Locate the cell with the specified text and output its (X, Y) center coordinate. 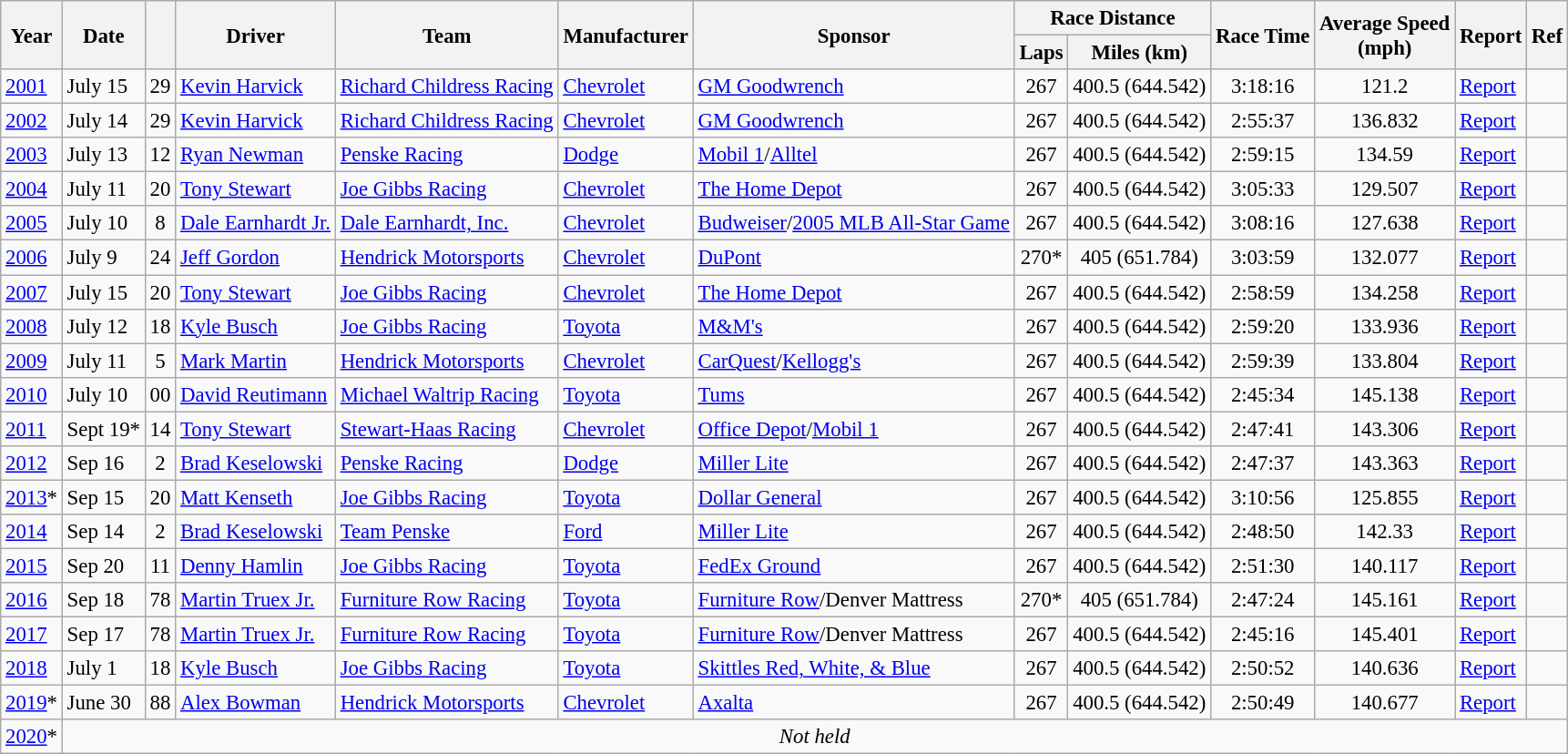
July 1 (104, 668)
143.363 (1385, 464)
3:18:16 (1263, 87)
Ford (626, 532)
145.401 (1385, 635)
145.161 (1385, 600)
2020* (32, 737)
2:59:39 (1263, 361)
Sep 16 (104, 464)
Axalta (854, 703)
2015 (32, 565)
Dale Earnhardt, Inc. (446, 223)
125.855 (1385, 497)
2:47:37 (1263, 464)
121.2 (1385, 87)
2002 (32, 121)
Ryan Newman (256, 155)
Dale Earnhardt Jr. (256, 223)
2:47:41 (1263, 429)
Office Depot/Mobil 1 (854, 429)
133.936 (1385, 326)
Miles (km) (1140, 53)
2:59:15 (1263, 155)
24 (160, 258)
5 (160, 361)
2011 (32, 429)
140.636 (1385, 668)
2:51:30 (1263, 565)
2014 (32, 532)
July 13 (104, 155)
140.677 (1385, 703)
2013* (32, 497)
Sep 14 (104, 532)
127.638 (1385, 223)
Tums (854, 394)
2:48:50 (1263, 532)
2010 (32, 394)
134.59 (1385, 155)
2017 (32, 635)
2:50:49 (1263, 703)
00 (160, 394)
Team Penske (446, 532)
Laps (1042, 53)
Jeff Gordon (256, 258)
July 12 (104, 326)
2:58:59 (1263, 292)
July 9 (104, 258)
M&M's (854, 326)
2016 (32, 600)
Alex Bowman (256, 703)
12 (160, 155)
2003 (32, 155)
2:47:24 (1263, 600)
2012 (32, 464)
Michael Waltrip Racing (446, 394)
2006 (32, 258)
3:03:59 (1263, 258)
2:55:37 (1263, 121)
Date (104, 35)
Driver (256, 35)
14 (160, 429)
11 (160, 565)
Year (32, 35)
2005 (32, 223)
2019* (32, 703)
Stewart-Haas Racing (446, 429)
Team (446, 35)
July 14 (104, 121)
88 (160, 703)
142.33 (1385, 532)
134.258 (1385, 292)
Average Speed(mph) (1385, 35)
145.138 (1385, 394)
Mark Martin (256, 361)
132.077 (1385, 258)
133.804 (1385, 361)
DuPont (854, 258)
2007 (32, 292)
David Reutimann (256, 394)
Sponsor (854, 35)
Denny Hamlin (256, 565)
2018 (32, 668)
Sept 19* (104, 429)
2:59:20 (1263, 326)
Not held (814, 737)
2:45:16 (1263, 635)
Race Time (1263, 35)
June 30 (104, 703)
Manufacturer (626, 35)
Race Distance (1113, 18)
Sep 20 (104, 565)
8 (160, 223)
2001 (32, 87)
2004 (32, 189)
3:05:33 (1263, 189)
CarQuest/Kellogg's (854, 361)
3:08:16 (1263, 223)
Skittles Red, White, & Blue (854, 668)
140.117 (1385, 565)
Matt Kenseth (256, 497)
Mobil 1/Alltel (854, 155)
136.832 (1385, 121)
3:10:56 (1263, 497)
129.507 (1385, 189)
FedEx Ground (854, 565)
2:50:52 (1263, 668)
143.306 (1385, 429)
2008 (32, 326)
Budweiser/2005 MLB All-Star Game (854, 223)
2:45:34 (1263, 394)
Sep 17 (104, 635)
Dollar General (854, 497)
Ref (1548, 35)
Sep 18 (104, 600)
Sep 15 (104, 497)
2009 (32, 361)
